Scan for the cell matching the given text and deliver its [x, y] coordinate at center. 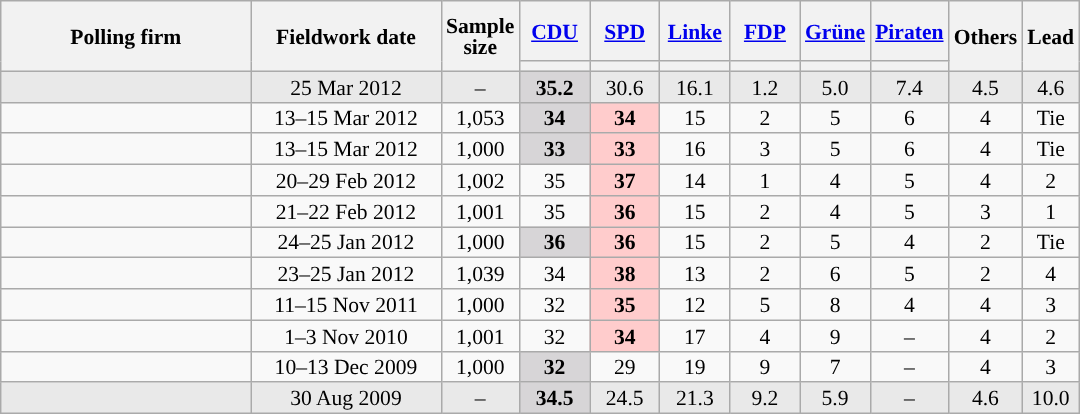
Linke [695, 31]
Grüne [835, 31]
30.6 [625, 86]
1–3 Nov 2010 [346, 336]
19 [695, 366]
CDU [554, 31]
Polling firm [126, 36]
1.2 [765, 86]
1,039 [480, 274]
4.5 [986, 86]
9.2 [765, 398]
10–13 Dec 2009 [346, 366]
16 [695, 150]
25 Mar 2012 [346, 86]
12 [695, 304]
FDP [765, 31]
Piraten [909, 31]
23–25 Jan 2012 [346, 274]
1,053 [480, 118]
24–25 Jan 2012 [346, 242]
34.5 [554, 398]
21.3 [695, 398]
Fieldwork date [346, 36]
5.0 [835, 86]
7.4 [909, 86]
30 Aug 2009 [346, 398]
37 [625, 180]
35.2 [554, 86]
13 [695, 274]
SPD [625, 31]
29 [625, 366]
Others [986, 36]
38 [625, 274]
10.0 [1050, 398]
16.1 [695, 86]
1,002 [480, 180]
17 [695, 336]
24.5 [625, 398]
8 [835, 304]
21–22 Feb 2012 [346, 212]
Samplesize [480, 36]
5.9 [835, 398]
Lead [1050, 36]
20–29 Feb 2012 [346, 180]
14 [695, 180]
11–15 Nov 2011 [346, 304]
7 [835, 366]
